Return [X, Y] of the center of cell containing provided text 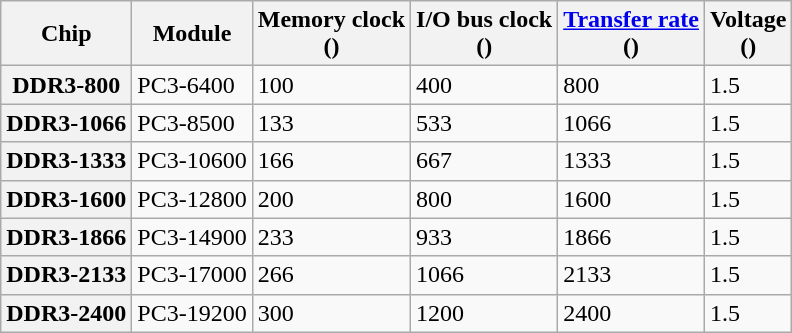
933 [484, 237]
133 [331, 123]
DDR3-2133 [66, 275]
100 [331, 85]
DDR3-1866 [66, 237]
DDR3-1066 [66, 123]
Module [192, 34]
Transfer rate() [632, 34]
PC3-10600 [192, 161]
I/O bus clock() [484, 34]
667 [484, 161]
PC3-6400 [192, 85]
1866 [632, 237]
DDR3-2400 [66, 313]
Chip [66, 34]
266 [331, 275]
DDR3-1600 [66, 199]
233 [331, 237]
Memory clock() [331, 34]
DDR3-1333 [66, 161]
PC3-12800 [192, 199]
400 [484, 85]
200 [331, 199]
533 [484, 123]
DDR3-800 [66, 85]
PC3-14900 [192, 237]
Voltage() [748, 34]
2400 [632, 313]
PC3-17000 [192, 275]
300 [331, 313]
1600 [632, 199]
2133 [632, 275]
1333 [632, 161]
PC3-8500 [192, 123]
166 [331, 161]
1200 [484, 313]
PC3-19200 [192, 313]
